Return (x, y) of the center of cell containing provided text 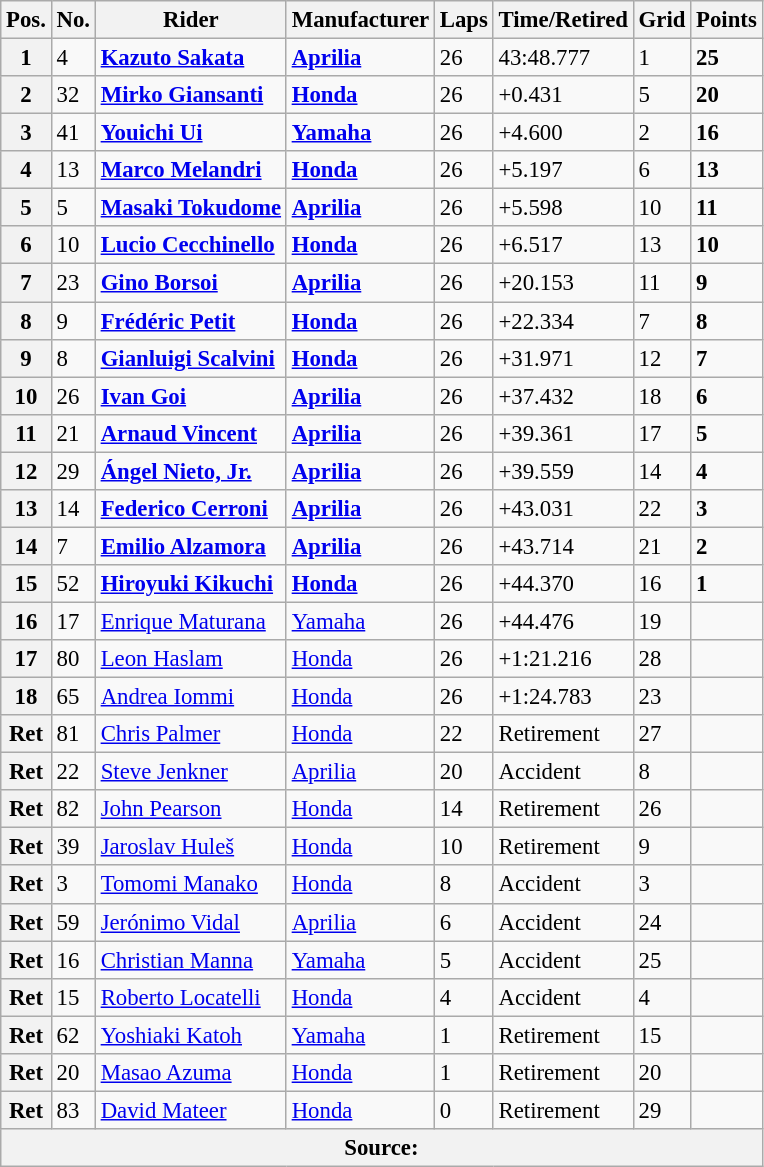
+43.031 (563, 509)
24 (662, 922)
John Pearson (190, 809)
Lucio Cecchinello (190, 245)
Masaki Tokudome (190, 208)
19 (662, 621)
Source: (382, 1148)
80 (73, 659)
+0.431 (563, 95)
+44.476 (563, 621)
Hiroyuki Kikuchi (190, 584)
Masao Azuma (190, 1073)
Gianluigi Scalvini (190, 358)
Pos. (26, 20)
Roberto Locatelli (190, 997)
+37.432 (563, 396)
+39.361 (563, 433)
+6.517 (563, 245)
43:48.777 (563, 58)
65 (73, 697)
Jaroslav Huleš (190, 847)
59 (73, 922)
+5.598 (563, 208)
+22.334 (563, 321)
Enrique Maturana (190, 621)
Rider (190, 20)
41 (73, 133)
Chris Palmer (190, 734)
Marco Melandri (190, 170)
32 (73, 95)
82 (73, 809)
+39.559 (563, 471)
+20.153 (563, 283)
David Mateer (190, 1110)
Emilio Alzamora (190, 546)
Andrea Iommi (190, 697)
Christian Manna (190, 960)
Ivan Goi (190, 396)
Federico Cerroni (190, 509)
Time/Retired (563, 20)
Arnaud Vincent (190, 433)
Ángel Nieto, Jr. (190, 471)
+5.197 (563, 170)
Youichi Ui (190, 133)
Laps (464, 20)
Yoshiaki Katoh (190, 1035)
Leon Haslam (190, 659)
83 (73, 1110)
+43.714 (563, 546)
27 (662, 734)
Kazuto Sakata (190, 58)
Frédéric Petit (190, 321)
Jerónimo Vidal (190, 922)
+44.370 (563, 584)
39 (73, 847)
Gino Borsoi (190, 283)
+4.600 (563, 133)
62 (73, 1035)
28 (662, 659)
Manufacturer (360, 20)
52 (73, 584)
Tomomi Manako (190, 885)
Mirko Giansanti (190, 95)
Points (726, 20)
+31.971 (563, 358)
Steve Jenkner (190, 772)
Grid (662, 20)
No. (73, 20)
0 (464, 1110)
+1:24.783 (563, 697)
+1:21.216 (563, 659)
81 (73, 734)
